Return (x, y) of the center of cell containing provided text 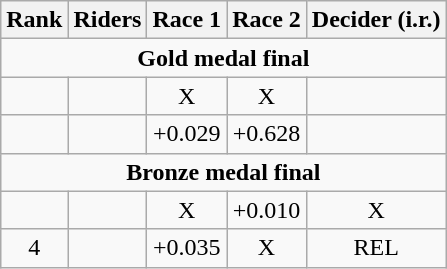
Decider (i.r.) (376, 20)
4 (34, 248)
Race 1 (187, 20)
Rank (34, 20)
Bronze medal final (224, 172)
+0.035 (187, 248)
+0.628 (267, 134)
Race 2 (267, 20)
Riders (108, 20)
REL (376, 248)
+0.010 (267, 210)
Gold medal final (224, 58)
+0.029 (187, 134)
